Find where the given text appears and provide that cell's center as [X, Y] coordinate. 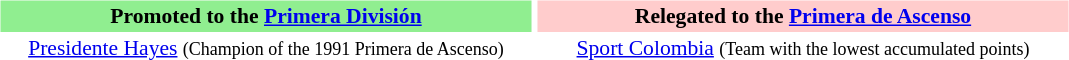
Promoted to the Primera División [266, 17]
Relegated to the Primera de Ascenso [804, 17]
